Locate the cell with the specified text and output its (X, Y) center coordinate. 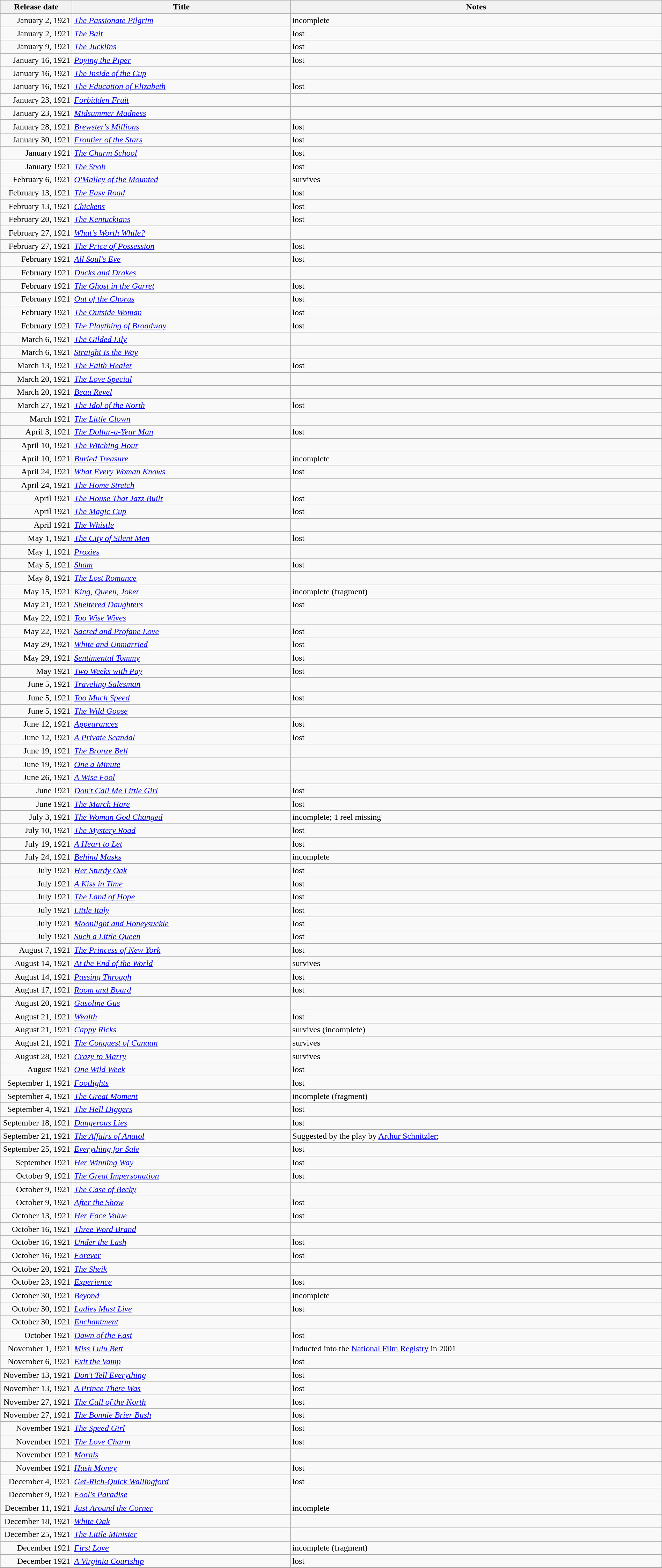
January 28, 1921 (36, 126)
White and Unmarried (182, 645)
October 13, 1921 (36, 1216)
August 1921 (36, 1070)
The Speed Girl (182, 1428)
The Passionate Pilgrim (182, 20)
A Private Scandal (182, 737)
incomplete; 1 reel missing (476, 817)
Dawn of the East (182, 1335)
Sentimental Tommy (182, 658)
The Love Special (182, 379)
Gasoline Gus (182, 1003)
Inducted into the National Film Registry in 2001 (476, 1348)
February 20, 1921 (36, 220)
Appearances (182, 724)
All Soul's Eve (182, 259)
Don't Tell Everything (182, 1375)
After the Show (182, 1202)
The Dollar-a-Year Man (182, 432)
Everything for Sale (182, 1149)
The Kentuckians (182, 220)
September 25, 1921 (36, 1149)
March 1921 (36, 419)
One Wild Week (182, 1070)
The Little Minister (182, 1534)
May 5, 1921 (36, 565)
Brewster's Millions (182, 126)
December 11, 1921 (36, 1508)
Room and Board (182, 990)
November 1, 1921 (36, 1348)
The Land of Hope (182, 897)
Beyond (182, 1295)
Title (182, 7)
March 13, 1921 (36, 365)
First Love (182, 1548)
The Princess of New York (182, 950)
Such a Little Queen (182, 937)
Too Much Speed (182, 698)
The Plaything of Broadway (182, 326)
Under the Lash (182, 1242)
A Heart to Let (182, 844)
The House That Jazz Built (182, 498)
Just Around the Corner (182, 1508)
July 3, 1921 (36, 817)
Wealth (182, 1017)
Notes (476, 7)
The Wild Goose (182, 711)
Dangerous Lies (182, 1123)
The Great Impersonation (182, 1176)
The Easy Road (182, 193)
July 10, 1921 (36, 831)
Frontier of the Stars (182, 140)
April 3, 1921 (36, 432)
Ladies Must Live (182, 1309)
August 17, 1921 (36, 990)
The Snob (182, 166)
June 26, 1921 (36, 777)
The Conquest of Canaan (182, 1043)
The Faith Healer (182, 365)
The Idol of the North (182, 406)
Her Winning Way (182, 1162)
Midsummer Madness (182, 113)
The Education of Elizabeth (182, 87)
A Prince There Was (182, 1388)
August 7, 1921 (36, 950)
The Bronze Bell (182, 751)
Crazy to Marry (182, 1056)
Two Weeks with Pay (182, 671)
A Wise Fool (182, 777)
May 1921 (36, 671)
Little Italy (182, 910)
Sheltered Daughters (182, 605)
August 20, 1921 (36, 1003)
Sham (182, 565)
October 23, 1921 (36, 1282)
The Whistle (182, 525)
At the End of the World (182, 963)
The Sheik (182, 1269)
Behind Masks (182, 857)
Experience (182, 1282)
January 30, 1921 (36, 140)
Release date (36, 7)
The Outside Woman (182, 312)
The Bait (182, 34)
December 9, 1921 (36, 1495)
Miss Lulu Bett (182, 1348)
July 24, 1921 (36, 857)
Her Face Value (182, 1216)
King, Queen, Joker (182, 592)
The Hell Diggers (182, 1109)
One a Minute (182, 764)
Ducks and Drakes (182, 273)
Exit the Vamp (182, 1362)
May 8, 1921 (36, 578)
Get-Rich-Quick Wallingford (182, 1481)
November 6, 1921 (36, 1362)
The Lost Romance (182, 578)
White Oak (182, 1521)
Out of the Chorus (182, 299)
The Affairs of Anatol (182, 1136)
Chickens (182, 206)
The Little Clown (182, 419)
The March Hare (182, 804)
The Woman God Changed (182, 817)
A Virginia Courtship (182, 1561)
Three Word Brand (182, 1229)
Buried Treasure (182, 459)
The Magic Cup (182, 512)
The Jucklins (182, 47)
The Mystery Road (182, 831)
May 21, 1921 (36, 605)
The Gilded Lily (182, 339)
May 15, 1921 (36, 592)
Proxies (182, 551)
The Call of the North (182, 1402)
July 19, 1921 (36, 844)
December 4, 1921 (36, 1481)
What's Worth While? (182, 233)
September 21, 1921 (36, 1136)
O'Malley of the Mounted (182, 180)
The Witching Hour (182, 445)
Morals (182, 1455)
Her Sturdy Oak (182, 870)
A Kiss in Time (182, 884)
The Ghost in the Garret (182, 286)
March 27, 1921 (36, 406)
Forbidden Fruit (182, 100)
Forever (182, 1256)
The City of Silent Men (182, 538)
December 25, 1921 (36, 1534)
Cappy Ricks (182, 1030)
October 20, 1921 (36, 1269)
September 1921 (36, 1162)
Passing Through (182, 976)
February 6, 1921 (36, 180)
Fool's Paradise (182, 1495)
The Home Stretch (182, 485)
Paying the Piper (182, 60)
Traveling Salesman (182, 684)
Sacred and Profane Love (182, 631)
The Case of Becky (182, 1189)
August 28, 1921 (36, 1056)
October 1921 (36, 1335)
September 18, 1921 (36, 1123)
Too Wise Wives (182, 618)
The Bonnie Brier Bush (182, 1415)
The Inside of the Cup (182, 73)
January 9, 1921 (36, 47)
Footlights (182, 1083)
Suggested by the play by Arthur Schnitzler; (476, 1136)
December 18, 1921 (36, 1521)
Don't Call Me Little Girl (182, 790)
Hush Money (182, 1468)
Enchantment (182, 1322)
The Love Charm (182, 1442)
The Price of Possession (182, 246)
Moonlight and Honeysuckle (182, 923)
The Charm School (182, 153)
survives (incomplete) (476, 1030)
September 1, 1921 (36, 1083)
The Great Moment (182, 1096)
Straight Is the Way (182, 352)
What Every Woman Knows (182, 472)
Beau Revel (182, 392)
